From the cell containing the given text, extract its center point as [X, Y] coordinate. 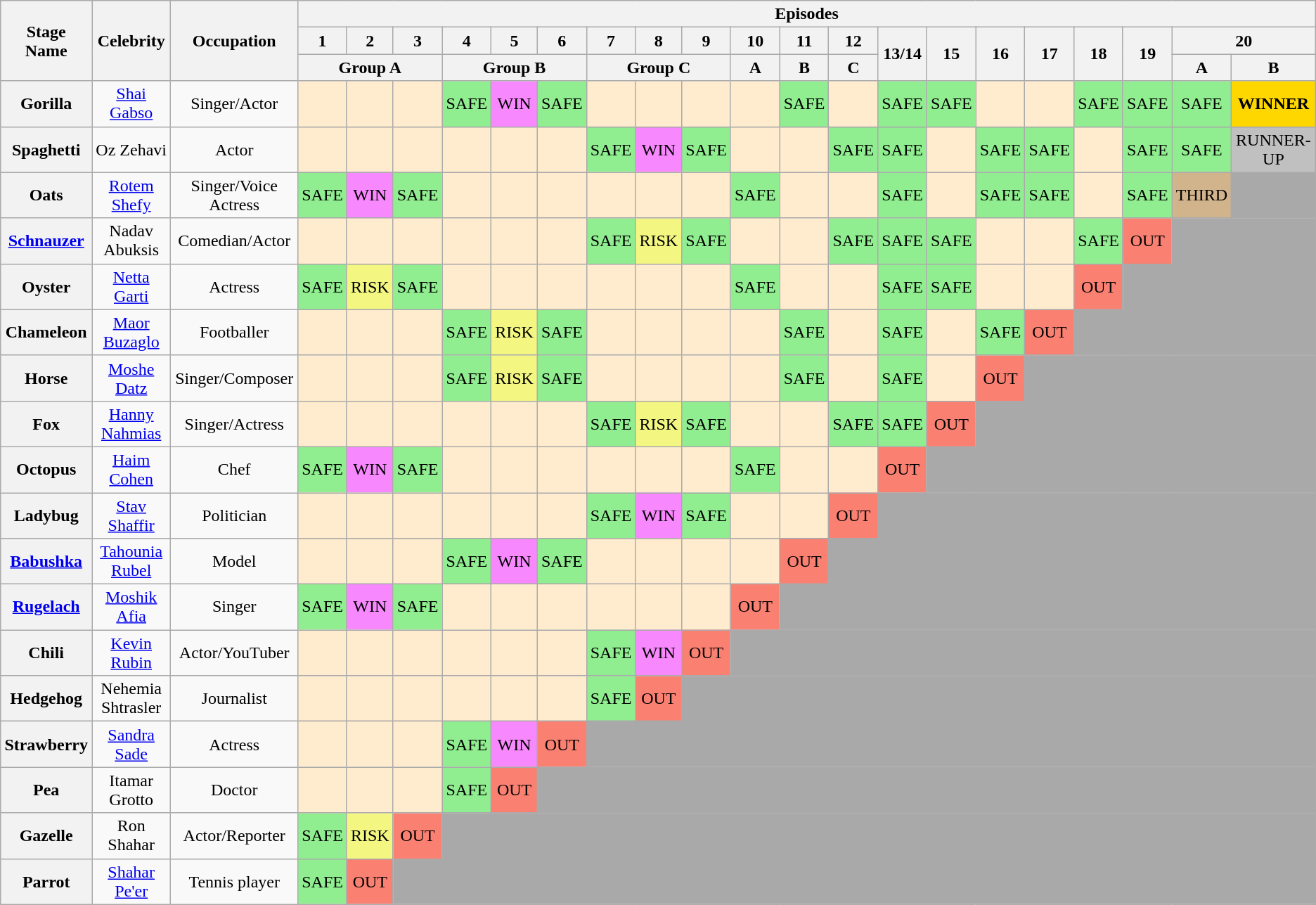
Comedian/Actor [235, 240]
Itamar Grotto [131, 790]
Octopus [46, 470]
Kevin Rubin [131, 653]
RUNNER-UP [1274, 149]
Hedgehog [46, 699]
Parrot [46, 882]
Haim Cohen [131, 470]
17 [1050, 54]
Chef [235, 470]
Doctor [235, 790]
Chameleon [46, 332]
WINNER [1274, 104]
Oats [46, 195]
7 [611, 41]
Maor Buzaglo [131, 332]
Singer/Composer [235, 378]
Rugelach [46, 608]
Tahounia Rubel [131, 561]
Sandra Sade [131, 744]
Journalist [235, 699]
Actor/YouTuber [235, 653]
Chili [46, 653]
THIRD [1201, 195]
Ron Shahar [131, 835]
19 [1147, 54]
Politician [235, 515]
Celebrity [131, 41]
Singer/Voice Actress [235, 195]
Netta Garti [131, 287]
Schnauzer [46, 240]
3 [418, 41]
Gorilla [46, 104]
Episodes [807, 14]
Shahar Pe'er [131, 882]
Stage Name [46, 41]
Actor [235, 149]
Singer/Actress [235, 423]
Babushka [46, 561]
8 [659, 41]
Gazelle [46, 835]
Spaghetti [46, 149]
Footballer [235, 332]
15 [951, 54]
Singer/Actor [235, 104]
Shai Gabso [131, 104]
Strawberry [46, 744]
Actor/Reporter [235, 835]
Rotem Shefy [131, 195]
6 [562, 41]
11 [804, 41]
4 [467, 41]
Moshe Datz [131, 378]
9 [707, 41]
20 [1244, 41]
18 [1099, 54]
Oz Zehavi [131, 149]
16 [1000, 54]
Moshik Afia [131, 608]
12 [853, 41]
C [853, 68]
Oyster [46, 287]
Pea [46, 790]
Nehemia Shtrasler [131, 699]
Fox [46, 423]
Model [235, 561]
Stav Shaffir [131, 515]
Ladybug [46, 515]
13/14 [903, 54]
Group C [658, 68]
Occupation [235, 41]
2 [370, 41]
5 [515, 41]
1 [323, 41]
Nadav Abuksis [131, 240]
10 [755, 41]
Group B [515, 68]
Singer [235, 608]
Horse [46, 378]
Tennis player [235, 882]
Group A [370, 68]
Hanny Nahmias [131, 423]
